Scan for the cell matching the given text and deliver its [X, Y] coordinate at center. 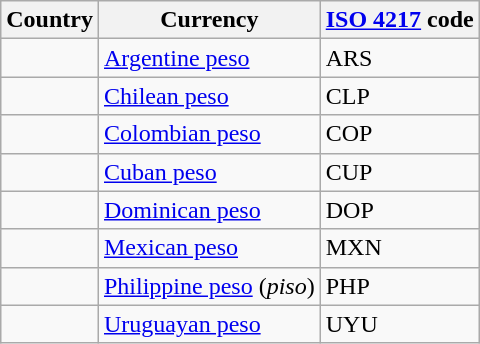
DOP [400, 210]
ISO 4217 code [400, 20]
Currency [209, 20]
Country [50, 20]
COP [400, 134]
PHP [400, 286]
Philippine peso (piso) [209, 286]
Cuban peso [209, 172]
Chilean peso [209, 96]
ARS [400, 58]
Dominican peso [209, 210]
Argentine peso [209, 58]
Colombian peso [209, 134]
Uruguayan peso [209, 324]
Mexican peso [209, 248]
CLP [400, 96]
CUP [400, 172]
MXN [400, 248]
UYU [400, 324]
